Determine the (X, Y) coordinate at the center of the cell enclosing the given text.  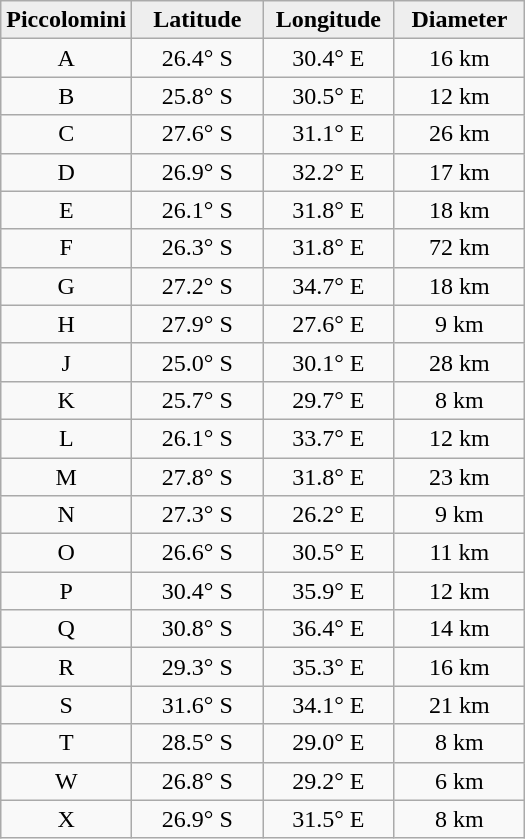
30.4° E (328, 58)
R (66, 667)
26.2° E (328, 515)
29.2° E (328, 781)
25.7° S (198, 400)
L (66, 438)
26.3° S (198, 248)
E (66, 210)
T (66, 743)
25.0° S (198, 362)
A (66, 58)
29.3° S (198, 667)
K (66, 400)
M (66, 477)
26.4° S (198, 58)
36.4° E (328, 629)
33.7° E (328, 438)
14 km (460, 629)
30.8° S (198, 629)
27.9° S (198, 324)
28 km (460, 362)
B (66, 96)
O (66, 553)
27.8° S (198, 477)
27.6° E (328, 324)
30.4° S (198, 591)
27.6° S (198, 134)
Latitude (198, 20)
31.1° E (328, 134)
H (66, 324)
26.8° S (198, 781)
F (66, 248)
26.6° S (198, 553)
31.5° E (328, 819)
34.7° E (328, 286)
17 km (460, 172)
6 km (460, 781)
J (66, 362)
S (66, 705)
27.3° S (198, 515)
W (66, 781)
C (66, 134)
27.2° S (198, 286)
Longitude (328, 20)
35.3° E (328, 667)
Diameter (460, 20)
34.1° E (328, 705)
11 km (460, 553)
D (66, 172)
29.7° E (328, 400)
N (66, 515)
30.1° E (328, 362)
32.2° E (328, 172)
Piccolomini (66, 20)
31.6° S (198, 705)
25.8° S (198, 96)
21 km (460, 705)
G (66, 286)
P (66, 591)
X (66, 819)
35.9° E (328, 591)
28.5° S (198, 743)
Q (66, 629)
26 km (460, 134)
72 km (460, 248)
23 km (460, 477)
29.0° E (328, 743)
